Detect which cell encompasses the target text, then output its (X, Y) center coordinate. 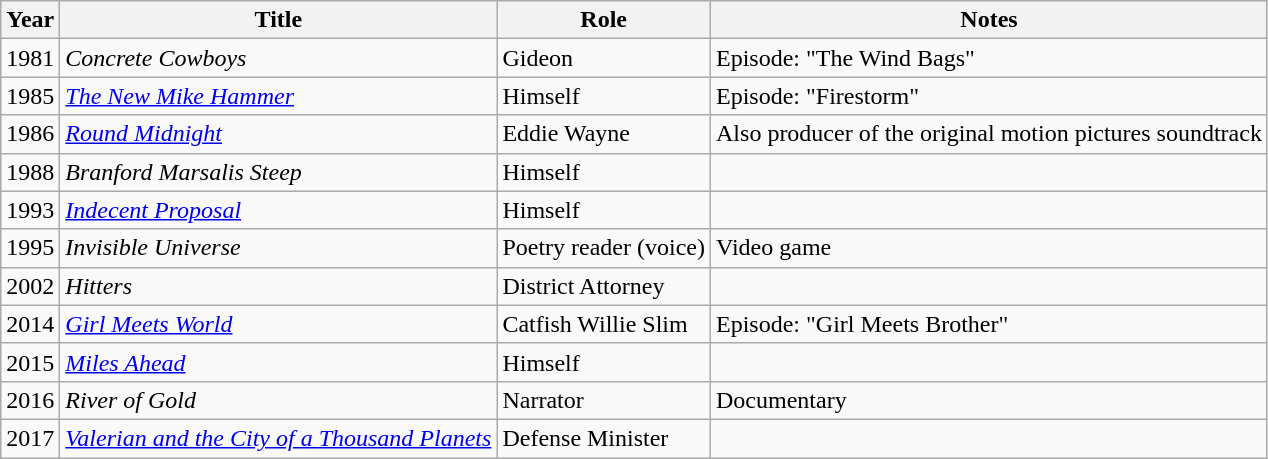
2014 (30, 324)
1995 (30, 248)
1993 (30, 210)
Defense Minister (604, 438)
2015 (30, 362)
Valerian and the City of a Thousand Planets (278, 438)
Miles Ahead (278, 362)
Title (278, 20)
Hitters (278, 286)
Video game (990, 248)
1986 (30, 134)
Poetry reader (voice) (604, 248)
2002 (30, 286)
Also producer of the original motion pictures soundtrack (990, 134)
Branford Marsalis Steep (278, 172)
Indecent Proposal (278, 210)
Episode: "Girl Meets Brother" (990, 324)
Role (604, 20)
Year (30, 20)
Notes (990, 20)
Episode: "The Wind Bags" (990, 58)
Catfish Willie Slim (604, 324)
Episode: "Firestorm" (990, 96)
Documentary (990, 400)
District Attorney (604, 286)
1981 (30, 58)
1988 (30, 172)
Girl Meets World (278, 324)
River of Gold (278, 400)
Eddie Wayne (604, 134)
Round Midnight (278, 134)
1985 (30, 96)
Concrete Cowboys (278, 58)
Gideon (604, 58)
The New Mike Hammer (278, 96)
Invisible Universe (278, 248)
2016 (30, 400)
2017 (30, 438)
Narrator (604, 400)
